Return the [X, Y] coordinate for the center point of the cell that contains the specified text.  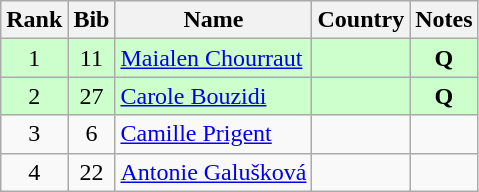
Country [361, 20]
22 [92, 172]
Camille Prigent [214, 134]
6 [92, 134]
3 [34, 134]
Rank [34, 20]
Carole Bouzidi [214, 96]
4 [34, 172]
1 [34, 58]
27 [92, 96]
Maialen Chourraut [214, 58]
Antonie Galušková [214, 172]
2 [34, 96]
Bib [92, 20]
Name [214, 20]
Notes [444, 20]
11 [92, 58]
